Locate the cell with the specified text and output its (X, Y) center coordinate. 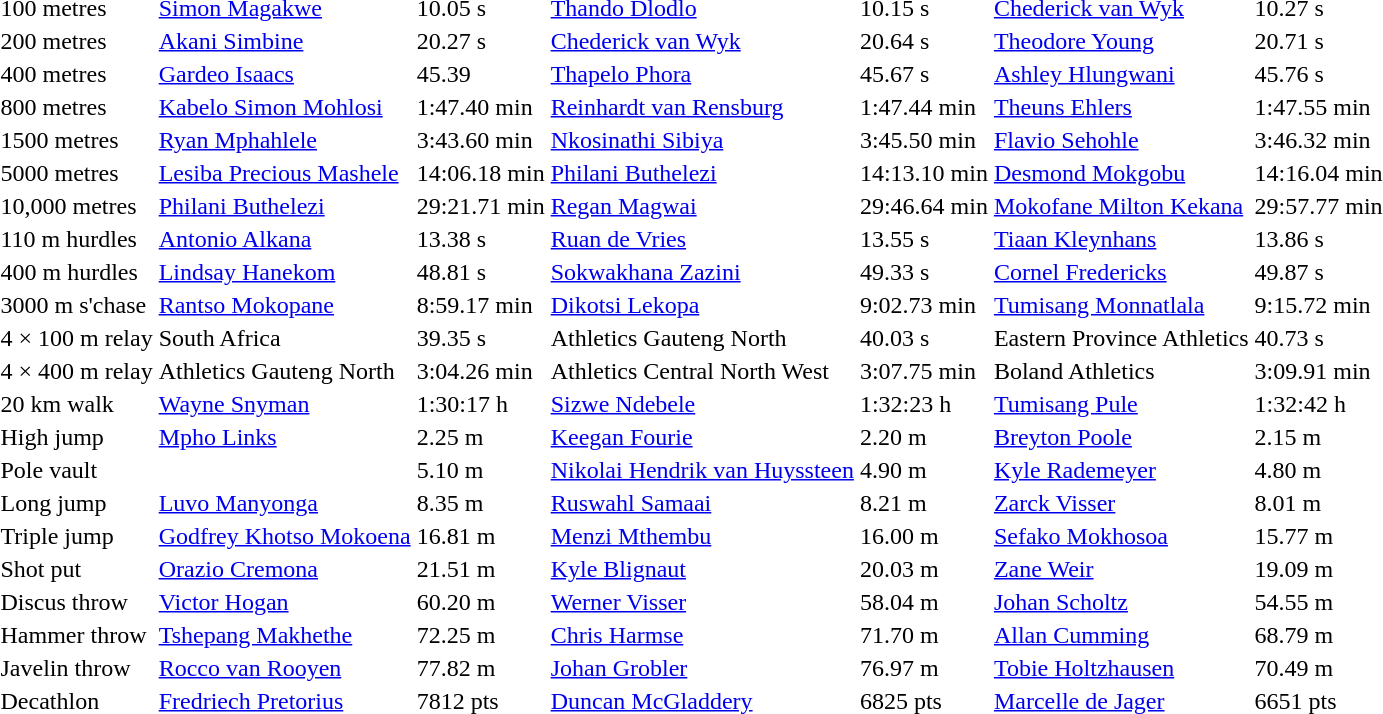
Zane Weir (1121, 569)
3:43.60 min (480, 140)
Rocco van Rooyen (284, 668)
3:04.26 min (480, 371)
8.21 m (924, 503)
29:46.64 min (924, 206)
71.70 m (924, 635)
1:32:23 h (924, 404)
Lindsay Hanekom (284, 272)
16.81 m (480, 536)
16.00 m (924, 536)
Kyle Rademeyer (1121, 470)
Nkosinathi Sibiya (702, 140)
21.51 m (480, 569)
Theuns Ehlers (1121, 107)
39.35 s (480, 338)
Kabelo Simon Mohlosi (284, 107)
72.25 m (480, 635)
Victor Hogan (284, 602)
Tiaan Kleynhans (1121, 239)
Boland Athletics (1121, 371)
Thapelo Phora (702, 74)
77.82 m (480, 668)
Rantso Mokopane (284, 305)
Antonio Alkana (284, 239)
Ashley Hlungwani (1121, 74)
45.67 s (924, 74)
8:59.17 min (480, 305)
Tumisang Monnatlala (1121, 305)
Desmond Mokgobu (1121, 173)
13.55 s (924, 239)
Menzi Mthembu (702, 536)
Allan Cumming (1121, 635)
Regan Magwai (702, 206)
Luvo Manyonga (284, 503)
South Africa (284, 338)
13.38 s (480, 239)
4.90 m (924, 470)
Reinhardt van Rensburg (702, 107)
Nikolai Hendrik van Huyssteen (702, 470)
Lesiba Precious Mashele (284, 173)
Flavio Sehohle (1121, 140)
5.10 m (480, 470)
Sefako Mokhosoa (1121, 536)
Gardeo Isaacs (284, 74)
Sokwakhana Zazini (702, 272)
76.97 m (924, 668)
Mokofane Milton Kekana (1121, 206)
1:30:17 h (480, 404)
1:47.44 min (924, 107)
Kyle Blignaut (702, 569)
Akani Simbine (284, 41)
58.04 m (924, 602)
40.03 s (924, 338)
2.25 m (480, 437)
20.64 s (924, 41)
Johan Scholtz (1121, 602)
3:07.75 min (924, 371)
14:13.10 min (924, 173)
45.39 (480, 74)
60.20 m (480, 602)
Tobie Holtzhausen (1121, 668)
Chris Harmse (702, 635)
Tumisang Pule (1121, 404)
3:45.50 min (924, 140)
Chederick van Wyk (702, 41)
Zarck Visser (1121, 503)
Ryan Mphahlele (284, 140)
20.03 m (924, 569)
14:06.18 min (480, 173)
Athletics Central North West (702, 371)
Orazio Cremona (284, 569)
9:02.73 min (924, 305)
Ruan de Vries (702, 239)
29:21.71 min (480, 206)
Eastern Province Athletics (1121, 338)
Dikotsi Lekopa (702, 305)
49.33 s (924, 272)
Keegan Fourie (702, 437)
Tshepang Makhethe (284, 635)
Mpho Links (284, 437)
Sizwe Ndebele (702, 404)
Ruswahl Samaai (702, 503)
Theodore Young (1121, 41)
1:47.40 min (480, 107)
Werner Visser (702, 602)
8.35 m (480, 503)
48.81 s (480, 272)
Cornel Fredericks (1121, 272)
Wayne Snyman (284, 404)
Godfrey Khotso Mokoena (284, 536)
Johan Grobler (702, 668)
20.27 s (480, 41)
Breyton Poole (1121, 437)
2.20 m (924, 437)
